Scan for the cell matching the given text and deliver its [x, y] coordinate at center. 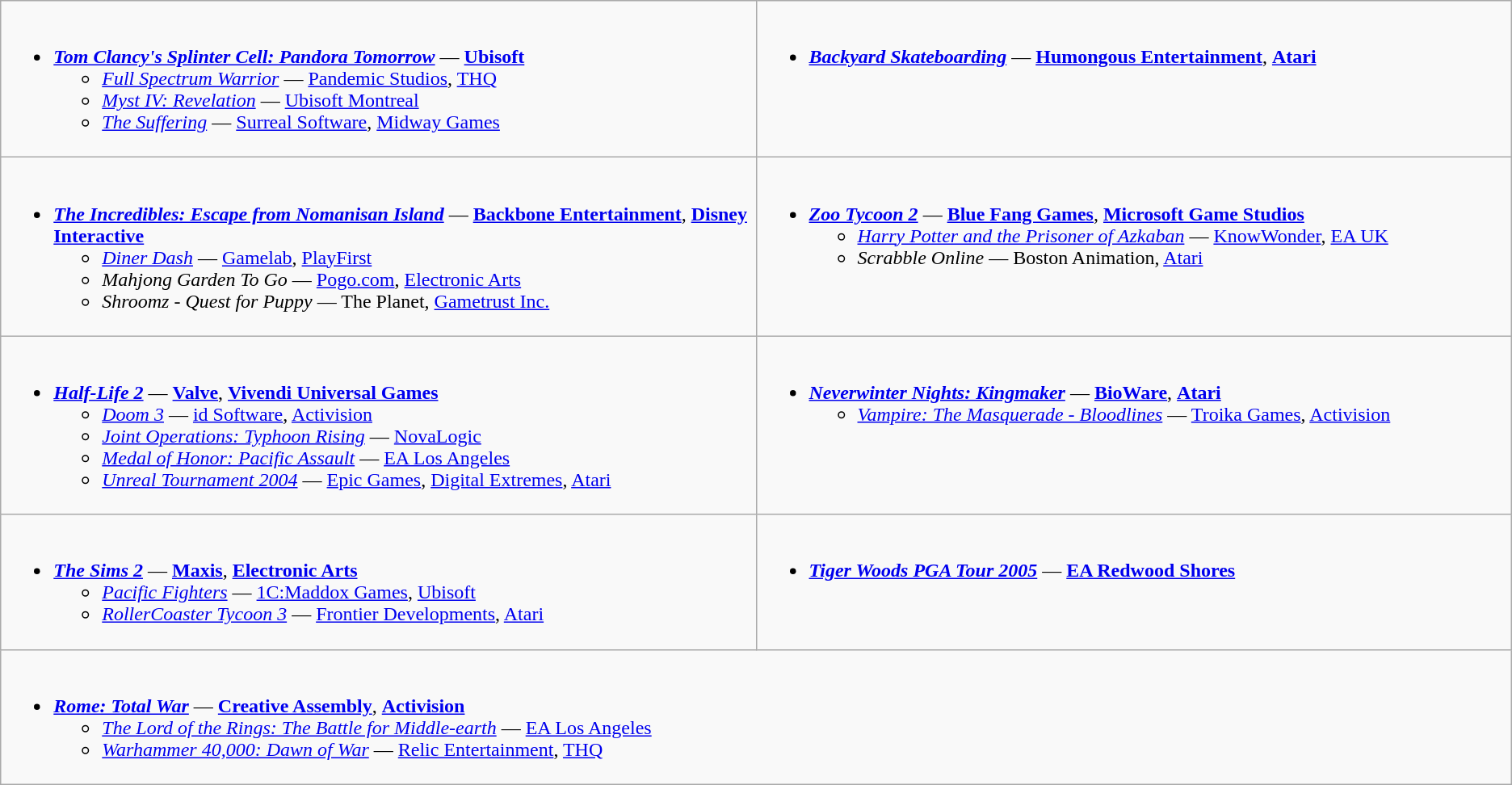
The Sims 2 — Maxis, Electronic ArtsPacific Fighters — 1C:Maddox Games, UbisoftRollerCoaster Tycoon 3 — Frontier Developments, Atari [378, 581]
Tiger Woods PGA Tour 2005 — EA Redwood Shores [1134, 581]
Neverwinter Nights: Kingmaker — BioWare, AtariVampire: The Masquerade - Bloodlines — Troika Games, Activision [1134, 425]
Backyard Skateboarding — Humongous Entertainment, Atari [1134, 79]
